Detect which cell encompasses the target text, then output its (X, Y) center coordinate. 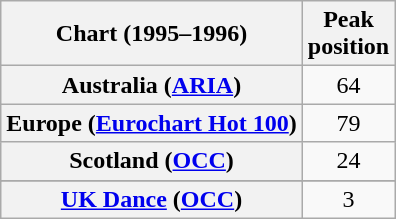
Australia (ARIA) (152, 85)
Scotland (OCC) (152, 161)
64 (348, 85)
UK Dance (OCC) (152, 199)
Chart (1995–1996) (152, 34)
79 (348, 123)
3 (348, 199)
24 (348, 161)
Peakposition (348, 34)
Europe (Eurochart Hot 100) (152, 123)
